Locate the cell with the specified text and output its (X, Y) center coordinate. 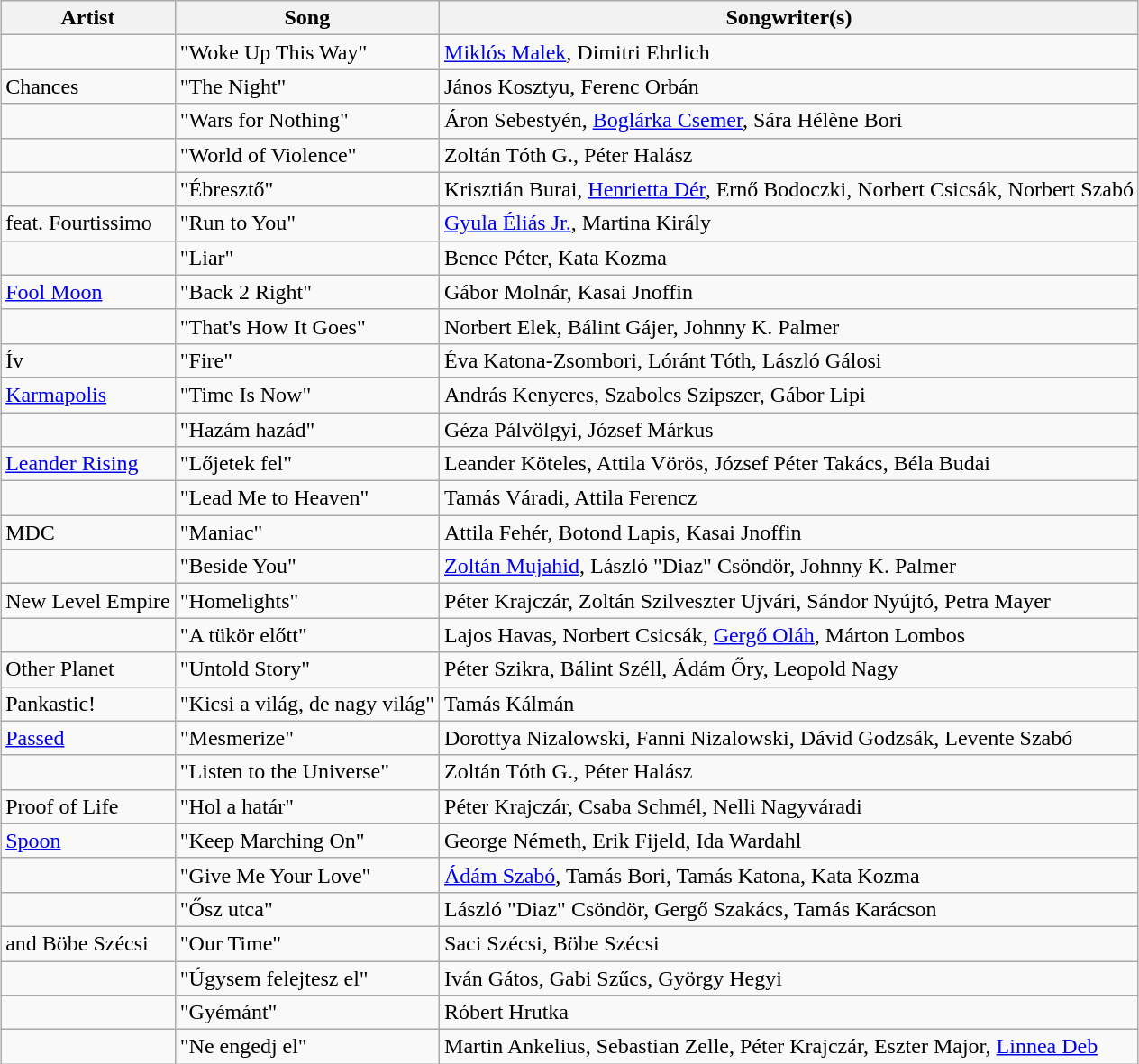
"Homelights" (306, 601)
feat. Fourtissimo (88, 223)
Leander Rising (88, 464)
"Ne engedj el" (306, 1047)
"Wars for Nothing" (306, 121)
Songwriter(s) (789, 18)
Péter Szikra, Bálint Széll, Ádám Őry, Leopold Nagy (789, 669)
Ádám Szabó, Tamás Bori, Tamás Katona, Kata Kozma (789, 875)
Géza Pálvölgyi, József Márkus (789, 430)
Áron Sebestyén, Boglárka Csemer, Sára Hélène Bori (789, 121)
Proof of Life (88, 806)
MDC (88, 532)
Norbert Elek, Bálint Gájer, Johnny K. Palmer (789, 326)
"Back 2 Right" (306, 292)
and Böbe Szécsi (88, 943)
Tamás Kálmán (789, 704)
"Lead Me to Heaven" (306, 498)
Gábor Molnár, Kasai Jnoffin (789, 292)
"Maniac" (306, 532)
"Úgysem felejtesz el" (306, 978)
"Our Time" (306, 943)
"Beside You" (306, 567)
Péter Krajczár, Csaba Schmél, Nelli Nagyváradi (789, 806)
"Fire" (306, 360)
Song (306, 18)
"Kicsi a világ, de nagy világ" (306, 704)
Gyula Éliás Jr., Martina Király (789, 223)
Karmapolis (88, 395)
Lajos Havas, Norbert Csicsák, Gergő Oláh, Márton Lombos (789, 635)
"Run to You" (306, 223)
Martin Ankelius, Sebastian Zelle, Péter Krajczár, Eszter Major, Linnea Deb (789, 1047)
"Time Is Now" (306, 395)
"Untold Story" (306, 669)
"Woke Up This Way" (306, 52)
"Liar" (306, 258)
Iván Gátos, Gabi Szűcs, György Hegyi (789, 978)
Péter Krajczár, Zoltán Szilveszter Ujvári, Sándor Nyújtó, Petra Mayer (789, 601)
"World of Violence" (306, 155)
Saci Szécsi, Böbe Szécsi (789, 943)
Éva Katona-Zsombori, Lóránt Tóth, László Gálosi (789, 360)
Leander Köteles, Attila Vörös, József Péter Takács, Béla Budai (789, 464)
New Level Empire (88, 601)
"Gyémánt" (306, 1013)
Chances (88, 86)
János Kosztyu, Ferenc Orbán (789, 86)
"Ősz utca" (306, 909)
Bence Péter, Kata Kozma (789, 258)
"Hazám hazád" (306, 430)
Zoltán Mujahid, László "Diaz" Csöndör, Johnny K. Palmer (789, 567)
Miklós Malek, Dimitri Ehrlich (789, 52)
Fool Moon (88, 292)
Krisztián Burai, Henrietta Dér, Ernő Bodoczki, Norbert Csicsák, Norbert Szabó (789, 189)
Other Planet (88, 669)
Róbert Hrutka (789, 1013)
"Hol a határ" (306, 806)
Dorottya Nizalowski, Fanni Nizalowski, Dávid Godzsák, Levente Szabó (789, 738)
Artist (88, 18)
"Mesmerize" (306, 738)
Ív (88, 360)
Tamás Váradi, Attila Ferencz (789, 498)
András Kenyeres, Szabolcs Szipszer, Gábor Lipi (789, 395)
Spoon (88, 841)
"Ébresztő" (306, 189)
"Keep Marching On" (306, 841)
George Németh, Erik Fijeld, Ida Wardahl (789, 841)
Attila Fehér, Botond Lapis, Kasai Jnoffin (789, 532)
"The Night" (306, 86)
Passed (88, 738)
"Listen to the Universe" (306, 772)
"A tükör előtt" (306, 635)
"Lőjetek fel" (306, 464)
Pankastic! (88, 704)
"That's How It Goes" (306, 326)
László "Diaz" Csöndör, Gergő Szakács, Tamás Karácson (789, 909)
"Give Me Your Love" (306, 875)
